Search for the cell housing the specified text and yield its [X, Y] center coordinate. 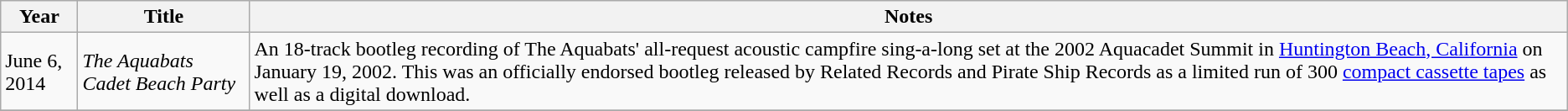
The Aquabats Cadet Beach Party [164, 71]
June 6, 2014 [39, 71]
Year [39, 17]
Title [164, 17]
Notes [908, 17]
